Detect which cell encompasses the target text, then output its [X, Y] center coordinate. 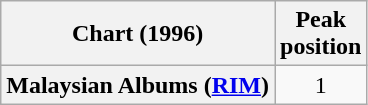
Chart (1996) [138, 34]
Malaysian Albums (RIM) [138, 85]
1 [321, 85]
Peakposition [321, 34]
